Pinpoint the cell where the given text exists, returning its [X, Y] midpoint coordinate. 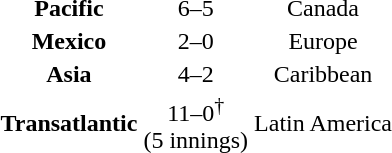
2–0 [196, 41]
4–2 [196, 74]
